Return (x, y) of the center of cell containing provided text 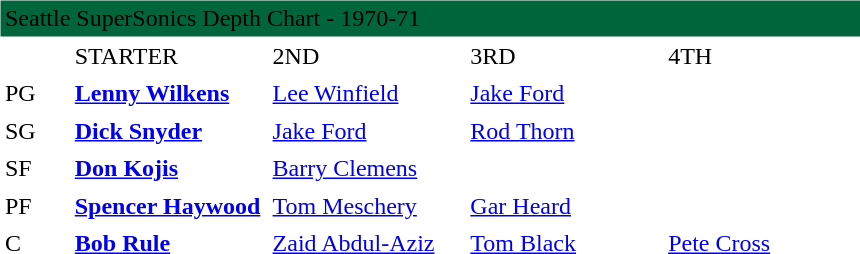
Don Kojis (168, 168)
Dick Snyder (168, 131)
Rod Thorn (564, 131)
SF (34, 168)
Tom Meschery (366, 206)
PG (34, 94)
STARTER (168, 56)
Lenny Wilkens (168, 94)
Lee Winfield (366, 94)
SG (34, 131)
Gar Heard (564, 206)
4TH (762, 56)
Seattle SuperSonics Depth Chart - 1970-71 (430, 18)
3RD (564, 56)
Barry Clemens (366, 168)
2ND (366, 56)
PF (34, 206)
Spencer Haywood (168, 206)
